Locate the cell with the specified text and output its (x, y) center coordinate. 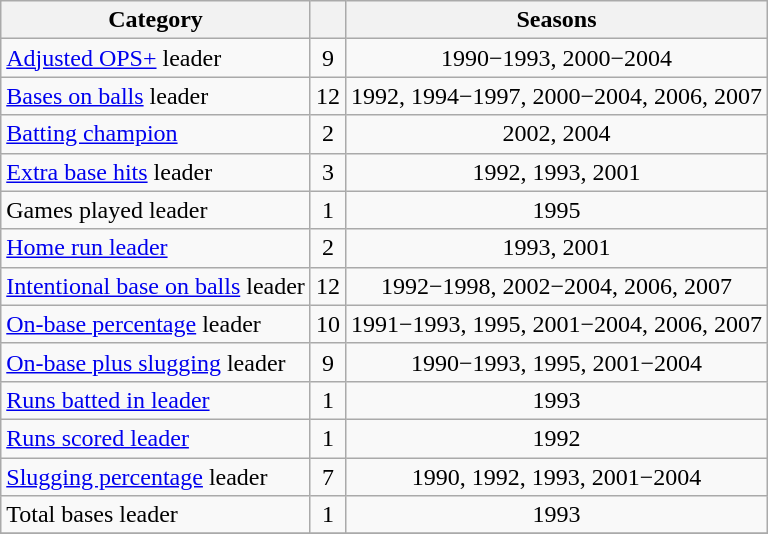
Seasons (556, 20)
Bases on balls leader (156, 96)
Runs batted in leader (156, 400)
1995 (556, 210)
1990−1993, 1995, 2001−2004 (556, 362)
Runs scored leader (156, 438)
On-base plus slugging leader (156, 362)
1993, 2001 (556, 248)
10 (328, 324)
Adjusted OPS+ leader (156, 58)
Category (156, 20)
On-base percentage leader (156, 324)
1990−1993, 2000−2004 (556, 58)
1992, 1994−1997, 2000−2004, 2006, 2007 (556, 96)
1992, 1993, 2001 (556, 172)
1990, 1992, 1993, 2001−2004 (556, 477)
Games played leader (156, 210)
Total bases leader (156, 515)
Slugging percentage leader (156, 477)
7 (328, 477)
2002, 2004 (556, 134)
1991−1993, 1995, 2001−2004, 2006, 2007 (556, 324)
1992 (556, 438)
1992−1998, 2002−2004, 2006, 2007 (556, 286)
3 (328, 172)
Batting champion (156, 134)
Extra base hits leader (156, 172)
Intentional base on balls leader (156, 286)
Home run leader (156, 248)
